Identify which cell holds the provided text, then report its (X, Y) central coordinate. 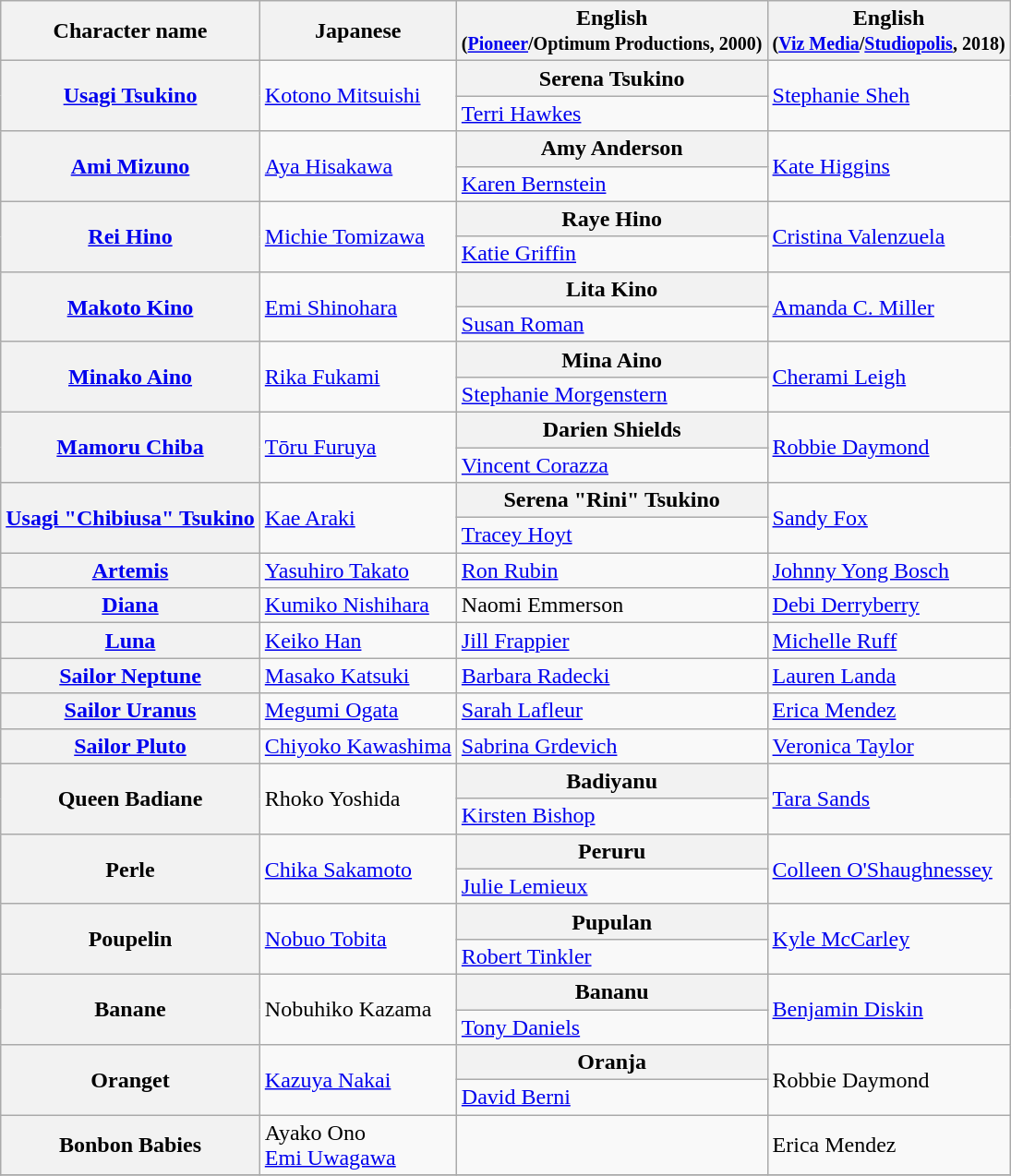
Amanda C. Miller (888, 306)
Katie Griffin (611, 254)
Badiyanu (611, 781)
Benjamin Diskin (888, 1009)
David Berni (611, 1098)
Terri Hawkes (611, 114)
Queen Badiane (131, 798)
Artemis (131, 570)
Yasuhiro Takato (358, 570)
Emi Shinohara (358, 306)
Character name (131, 31)
Tōru Furuya (358, 447)
Tony Daniels (611, 1027)
Colleen O'Shaughnessey (888, 869)
Bonbon Babies (131, 1145)
Sailor Uranus (131, 711)
Kyle McCarley (888, 939)
Susan Roman (611, 324)
Sailor Pluto (131, 746)
English(Pioneer/Optimum Productions, 2000) (611, 31)
Oranget (131, 1080)
Lita Kino (611, 289)
Diana (131, 606)
Aya Hisakawa (358, 166)
Jill Frappier (611, 641)
Tara Sands (888, 798)
Japanese (358, 31)
Chika Sakamoto (358, 869)
Pupulan (611, 921)
Kirsten Bishop (611, 816)
Rika Fukami (358, 377)
Kae Araki (358, 518)
Perle (131, 869)
Tracey Hoyt (611, 535)
Megumi Ogata (358, 711)
Keiko Han (358, 641)
Naomi Emmerson (611, 606)
Banane (131, 1009)
Stephanie Morgenstern (611, 394)
Usagi Tsukino (131, 96)
Amy Anderson (611, 149)
Chiyoko Kawashima (358, 746)
Kotono Mitsuishi (358, 96)
Minako Aino (131, 377)
Vincent Corazza (611, 464)
Barbara Radecki (611, 676)
English (Viz Media/Studiopolis, 2018) (888, 31)
Kate Higgins (888, 166)
Kazuya Nakai (358, 1080)
Ayako OnoEmi Uwagawa (358, 1145)
Michelle Ruff (888, 641)
Darien Shields (611, 429)
Usagi "Chibiusa" Tsukino (131, 518)
Sandy Fox (888, 518)
Ami Mizuno (131, 166)
Lauren Landa (888, 676)
Nobuhiko Kazama (358, 1009)
Poupelin (131, 939)
Oranja (611, 1062)
Rei Hino (131, 236)
Veronica Taylor (888, 746)
Debi Derryberry (888, 606)
Bananu (611, 991)
Stephanie Sheh (888, 96)
Karen Bernstein (611, 184)
Cherami Leigh (888, 377)
Nobuo Tobita (358, 939)
Michie Tomizawa (358, 236)
Kumiko Nishihara (358, 606)
Rhoko Yoshida (358, 798)
Sailor Neptune (131, 676)
Mamoru Chiba (131, 447)
Ron Rubin (611, 570)
Robert Tinkler (611, 956)
Johnny Yong Bosch (888, 570)
Masako Katsuki (358, 676)
Raye Hino (611, 219)
Sabrina Grdevich (611, 746)
Sarah Lafleur (611, 711)
Serena "Rini" Tsukino (611, 500)
Cristina Valenzuela (888, 236)
Mina Aino (611, 359)
Peruru (611, 851)
Serena Tsukino (611, 78)
Julie Lemieux (611, 886)
Luna (131, 641)
Makoto Kino (131, 306)
